Pinpoint the cell where the given text exists, returning its [x, y] midpoint coordinate. 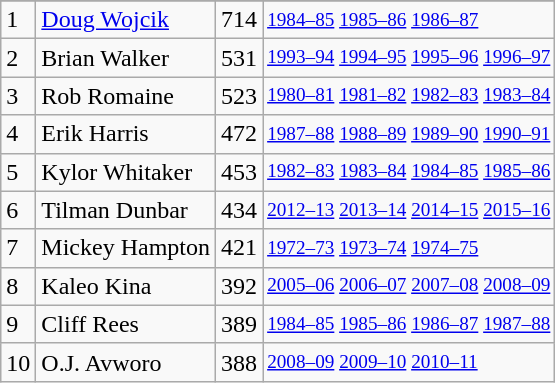
1987–88 1988–89 1989–90 1990–91 [409, 134]
5 [18, 172]
1982–83 1983–84 1984–85 1985–86 [409, 172]
389 [240, 324]
1972–73 1973–74 1974–75 [409, 248]
4 [18, 134]
O.J. Avworo [126, 362]
714 [240, 20]
531 [240, 58]
2 [18, 58]
Doug Wojcik [126, 20]
392 [240, 286]
7 [18, 248]
1984–85 1985–86 1986–87 1987–88 [409, 324]
2005–06 2006–07 2007–08 2008–09 [409, 286]
9 [18, 324]
Kylor Whitaker [126, 172]
1993–94 1994–95 1995–96 1996–97 [409, 58]
Tilman Dunbar [126, 210]
8 [18, 286]
Brian Walker [126, 58]
3 [18, 96]
1 [18, 20]
2008–09 2009–10 2010–11 [409, 362]
453 [240, 172]
6 [18, 210]
388 [240, 362]
Kaleo Kina [126, 286]
523 [240, 96]
434 [240, 210]
Cliff Rees [126, 324]
421 [240, 248]
1984–85 1985–86 1986–87 [409, 20]
Erik Harris [126, 134]
10 [18, 362]
1980–81 1981–82 1982–83 1983–84 [409, 96]
472 [240, 134]
Rob Romaine [126, 96]
Mickey Hampton [126, 248]
2012–13 2013–14 2014–15 2015–16 [409, 210]
